Output the [x, y] coordinate of the center of the cell containing the given text.  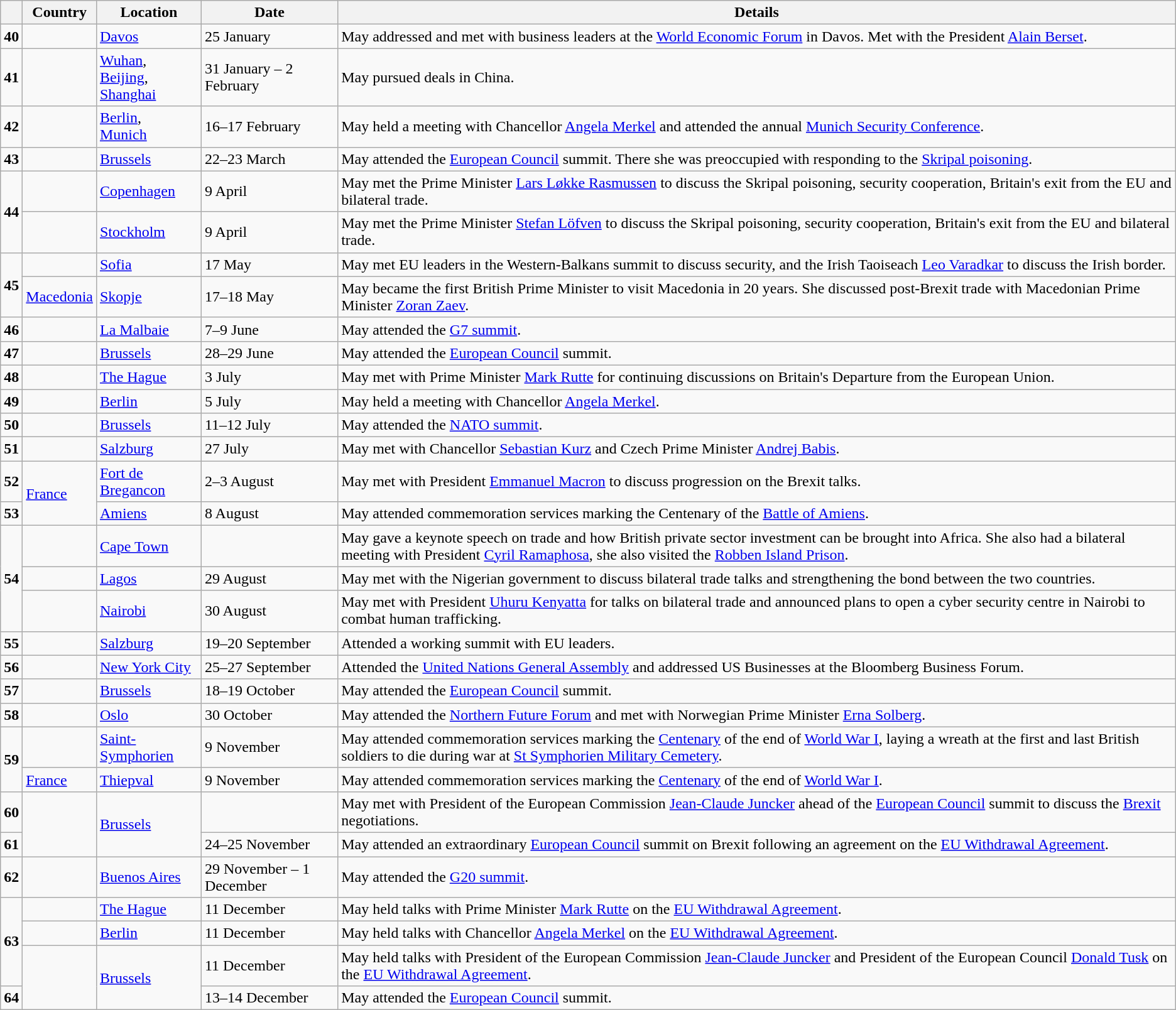
Stockholm [148, 232]
May met with President Emmanuel Macron to discuss progression on the Brexit talks. [757, 481]
27 July [269, 449]
19–20 September [269, 643]
Sofia [148, 264]
3 July [269, 377]
29 November – 1 December [269, 877]
13–14 December [269, 998]
48 [11, 377]
La Malbaie [148, 329]
May met with Chancellor Sebastian Kurz and Czech Prime Minister Andrej Babis. [757, 449]
May attended the G7 summit. [757, 329]
May met EU leaders in the Western-Balkans summit to discuss security, and the Irish Taoiseach Leo Varadkar to discuss the Irish border. [757, 264]
58 [11, 715]
46 [11, 329]
May attended an extraordinary European Council summit on Brexit following an agreement on the EU Withdrawal Agreement. [757, 844]
May pursued deals in China. [757, 77]
Cape Town [148, 546]
63 [11, 942]
17 May [269, 264]
May held talks with Prime Minister Mark Rutte on the EU Withdrawal Agreement. [757, 910]
Macedonia [60, 296]
May attended commemoration services marking the Centenary of the Battle of Amiens. [757, 514]
31 January – 2 February [269, 77]
May attended the Northern Future Forum and met with Norwegian Prime Minister Erna Solberg. [757, 715]
45 [11, 285]
Skopje [148, 296]
2–3 August [269, 481]
Attended a working summit with EU leaders. [757, 643]
30 October [269, 715]
43 [11, 159]
16–17 February [269, 127]
29 August [269, 578]
44 [11, 212]
5 July [269, 401]
May held talks with Chancellor Angela Merkel on the EU Withdrawal Agreement. [757, 933]
52 [11, 481]
Oslo [148, 715]
Attended the United Nations General Assembly and addressed US Businesses at the Bloomberg Business Forum. [757, 667]
May attended the NATO summit. [757, 425]
Amiens [148, 514]
Buenos Aires [148, 877]
Country [60, 13]
25 January [269, 36]
28–29 June [269, 353]
50 [11, 425]
11–12 July [269, 425]
Saint-Symphorien [148, 747]
May attended the European Council summit. There she was preoccupied with responding to the Skripal poisoning. [757, 159]
17–18 May [269, 296]
Nairobi [148, 611]
62 [11, 877]
Wuhan,Beijing,Shanghai [148, 77]
30 August [269, 611]
May met with the Nigerian government to discuss bilateral trade talks and strengthening the bond between the two countries. [757, 578]
Copenhagen [148, 191]
May met with Prime Minister Mark Rutte for continuing discussions on Britain's Departure from the European Union. [757, 377]
May held a meeting with Chancellor Angela Merkel. [757, 401]
47 [11, 353]
Location [148, 13]
56 [11, 667]
55 [11, 643]
18–19 October [269, 691]
May held a meeting with Chancellor Angela Merkel and attended the annual Munich Security Conference. [757, 127]
Details [757, 13]
49 [11, 401]
May met the Prime Minister Stefan Löfven to discuss the Skripal poisoning, security cooperation, Britain's exit from the EU and bilateral trade. [757, 232]
Thiepval [148, 779]
7–9 June [269, 329]
24–25 November [269, 844]
New York City [148, 667]
May met with President of the European Commission Jean-Claude Juncker ahead of the European Council summit to discuss the Brexit negotiations. [757, 812]
Davos [148, 36]
61 [11, 844]
41 [11, 77]
40 [11, 36]
57 [11, 691]
Date [269, 13]
64 [11, 998]
Fort de Bregancon [148, 481]
Berlin,Munich [148, 127]
25–27 September [269, 667]
8 August [269, 514]
54 [11, 578]
May addressed and met with business leaders at the World Economic Forum in Davos. Met with the President Alain Berset. [757, 36]
59 [11, 759]
51 [11, 449]
60 [11, 812]
42 [11, 127]
May attended commemoration services marking the Centenary of the end of World War I. [757, 779]
May attended the G20 summit. [757, 877]
53 [11, 514]
22–23 March [269, 159]
Lagos [148, 578]
